Capture the cell that displays the provided text and extract its (X, Y) central coordinate. 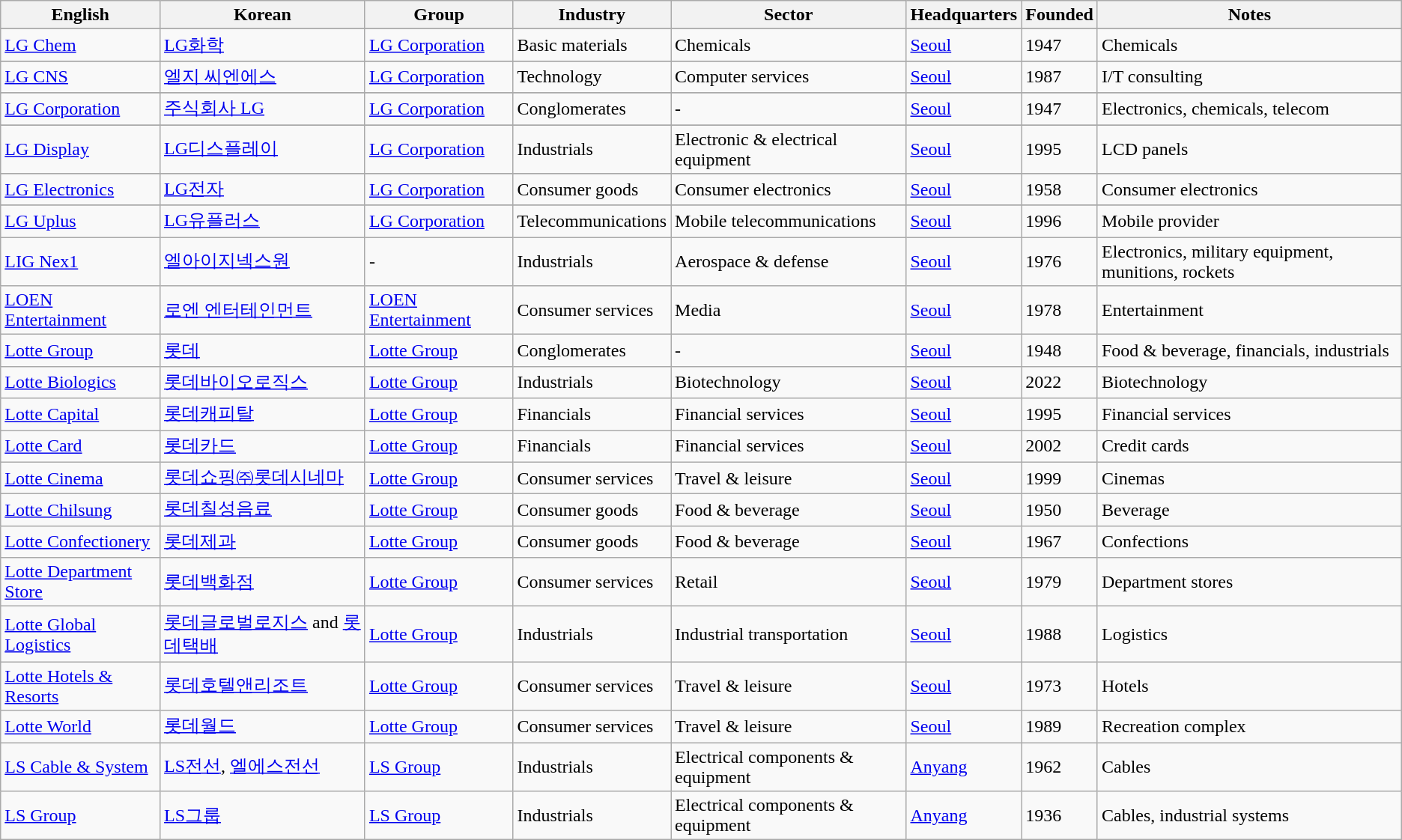
Lotte Confectionery (81, 542)
Mobile telecommunications (789, 222)
로엔 엔터테인먼트 (263, 310)
1973 (1060, 686)
1988 (1060, 634)
1950 (1060, 511)
1958 (1060, 190)
1978 (1060, 310)
Electronics, chemicals, telecom (1249, 109)
1987 (1060, 76)
1989 (1060, 726)
LG유플러스 (263, 222)
Industry (592, 15)
Credit cards (1249, 446)
Cables, industrial systems (1249, 816)
Entertainment (1249, 310)
Lotte Chilsung (81, 511)
Media (789, 310)
1976 (1060, 262)
Recreation complex (1249, 726)
롯데바이오로직스 (263, 382)
LG Display (81, 148)
Aerospace & defense (789, 262)
Hotels (1249, 686)
LG Electronics (81, 190)
LCD panels (1249, 148)
Lotte Cinema (81, 478)
LG Chem (81, 45)
롯데카드 (263, 446)
LS그룹 (263, 816)
I/T consulting (1249, 76)
Lotte Biologics (81, 382)
Cables (1249, 767)
1948 (1060, 350)
Notes (1249, 15)
Electronic & electrical equipment (789, 148)
Confections (1249, 542)
LIG Nex1 (81, 262)
주식회사 LG (263, 109)
Electronics, military equipment, munitions, rockets (1249, 262)
2022 (1060, 382)
Lotte Card (81, 446)
Lotte Hotels & Resorts (81, 686)
엘지 씨엔에스 (263, 76)
Technology (592, 76)
Lotte Department Store (81, 582)
Headquarters (964, 15)
1967 (1060, 542)
LS Cable & System (81, 767)
롯데호텔앤리조트 (263, 686)
Basic materials (592, 45)
엘아이지넥스원 (263, 262)
Department stores (1249, 582)
Lotte Global Logistics (81, 634)
Group (439, 15)
Retail (789, 582)
English (81, 15)
LG디스플레이 (263, 148)
Food & beverage, financials, industrials (1249, 350)
Telecommunications (592, 222)
Logistics (1249, 634)
LS전선, 엘에스전선 (263, 767)
롯데백화점 (263, 582)
Sector (789, 15)
LG전자 (263, 190)
LG화학 (263, 45)
Industrial transportation (789, 634)
롯데월드 (263, 726)
Beverage (1249, 511)
Lotte Capital (81, 415)
롯데제과 (263, 542)
Lotte World (81, 726)
Mobile provider (1249, 222)
롯데칠성음료 (263, 511)
1996 (1060, 222)
롯데쇼핑㈜롯데시네마 (263, 478)
LG CNS (81, 76)
Computer services (789, 76)
롯데캐피탈 (263, 415)
Cinemas (1249, 478)
롯데글로벌로지스 and 롯데택배 (263, 634)
1999 (1060, 478)
2002 (1060, 446)
1979 (1060, 582)
Korean (263, 15)
1936 (1060, 816)
Founded (1060, 15)
1962 (1060, 767)
롯데 (263, 350)
LG Uplus (81, 222)
